Capture the cell that displays the provided text and extract its [x, y] central coordinate. 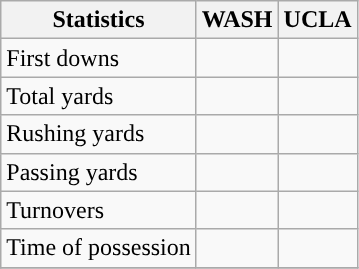
UCLA [318, 20]
First downs [99, 58]
Total yards [99, 96]
WASH [237, 20]
Passing yards [99, 172]
Rushing yards [99, 134]
Time of possession [99, 248]
Turnovers [99, 210]
Statistics [99, 20]
